Detect which cell encompasses the target text, then output its [x, y] center coordinate. 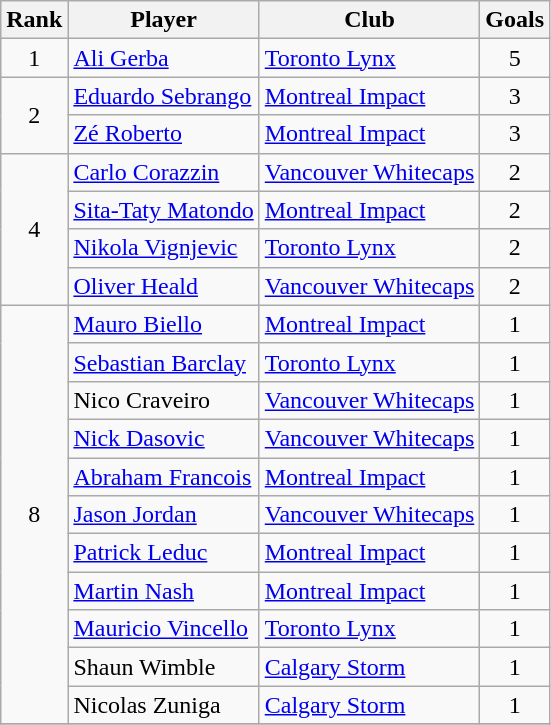
Sita-Taty Matondo [164, 210]
Mauricio Vincello [164, 629]
Ali Gerba [164, 58]
Goals [515, 20]
Player [164, 20]
Nikola Vignjevic [164, 248]
Club [370, 20]
Shaun Wimble [164, 667]
4 [34, 229]
Abraham Francois [164, 477]
Martin Nash [164, 591]
Nico Craveiro [164, 400]
Rank [34, 20]
Carlo Corazzin [164, 172]
Nick Dasovic [164, 438]
Nicolas Zuniga [164, 705]
Eduardo Sebrango [164, 96]
Oliver Heald [164, 286]
Zé Roberto [164, 134]
Sebastian Barclay [164, 362]
Mauro Biello [164, 324]
Patrick Leduc [164, 553]
8 [34, 514]
Jason Jordan [164, 515]
5 [515, 58]
